Detect which cell encompasses the target text, then output its (X, Y) center coordinate. 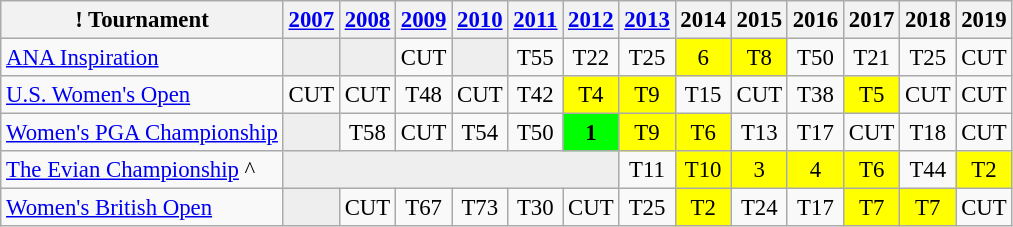
Women's British Open (142, 208)
T24 (759, 208)
ANA Inspiration (142, 58)
4 (815, 170)
2010 (480, 20)
3 (759, 170)
2014 (703, 20)
T48 (424, 95)
T8 (759, 58)
2011 (536, 20)
2015 (759, 20)
2016 (815, 20)
T55 (536, 58)
2017 (872, 20)
T67 (424, 208)
U.S. Women's Open (142, 95)
T4 (591, 95)
T5 (872, 95)
! Tournament (142, 20)
T30 (536, 208)
2008 (367, 20)
2009 (424, 20)
T73 (480, 208)
The Evian Championship ^ (142, 170)
T21 (872, 58)
2013 (647, 20)
2012 (591, 20)
T10 (703, 170)
6 (703, 58)
T42 (536, 95)
T13 (759, 133)
T58 (367, 133)
T11 (647, 170)
T44 (928, 170)
2019 (984, 20)
Women's PGA Championship (142, 133)
T54 (480, 133)
T38 (815, 95)
T22 (591, 58)
T15 (703, 95)
1 (591, 133)
2018 (928, 20)
T18 (928, 133)
2007 (311, 20)
